Find where the given text appears and provide that cell's center as (X, Y) coordinate. 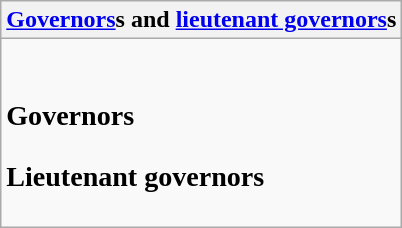
GovernorsLieutenant governors (202, 133)
Governorss and lieutenant governorss (202, 20)
